Find where the given text appears and provide that cell's center as [x, y] coordinate. 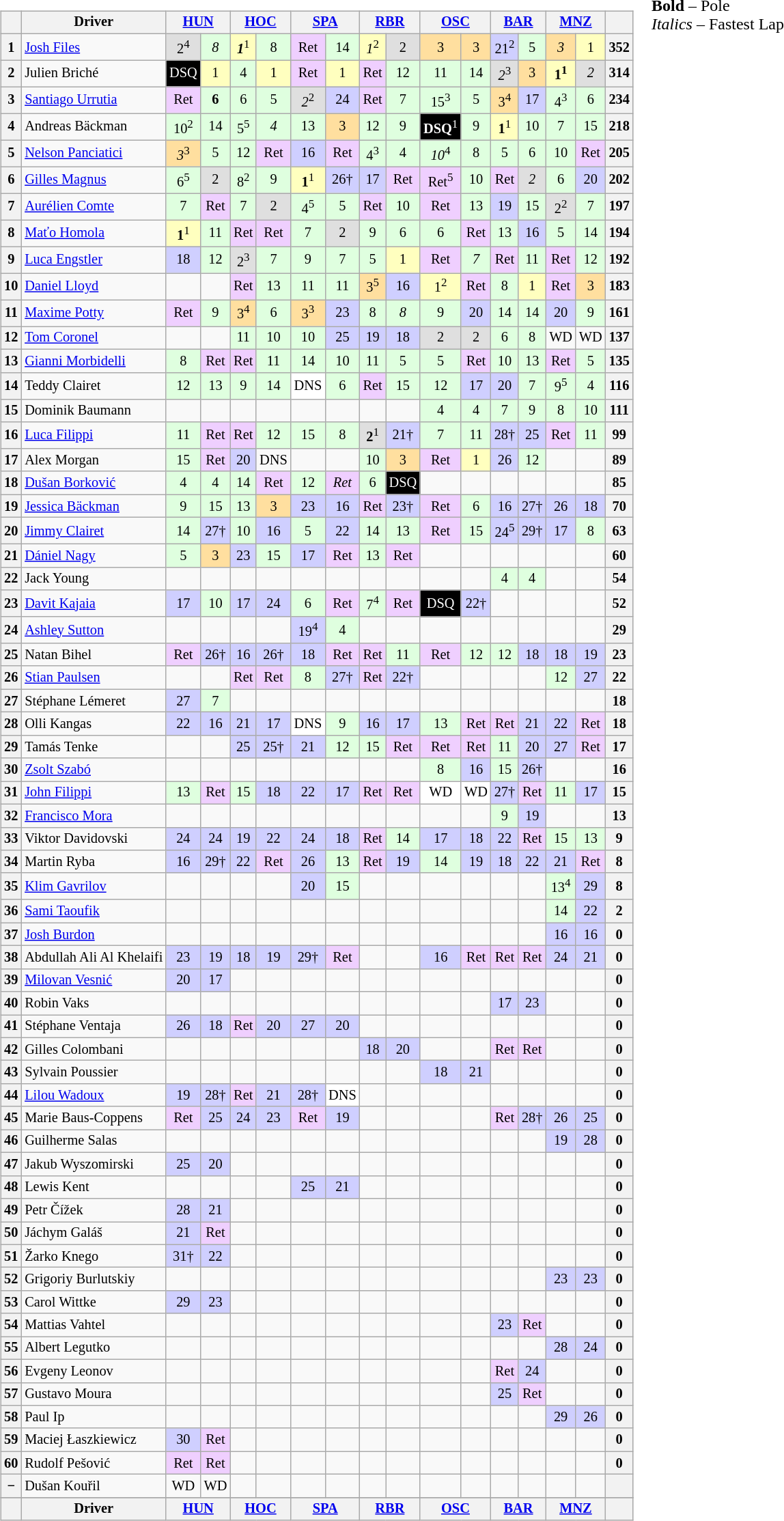
Andreas Bäckman [94, 127]
Tamás Tenke [94, 746]
Jessica Bäckman [94, 506]
21† [403, 436]
25† [273, 746]
Dominik Baumann [94, 410]
Rudolf Pešović [94, 1463]
Maxime Potty [94, 313]
104 [440, 153]
Olli Kangas [94, 724]
Grigoriy Burlutskiy [94, 1279]
137 [619, 338]
41 [11, 1027]
234 [619, 100]
Stian Paulsen [94, 678]
31 [11, 793]
31† [183, 1256]
Jakub Wyszomirski [94, 1164]
57 [11, 1394]
48 [11, 1187]
Dániel Nagy [94, 556]
218 [619, 127]
Stéphane Ventaja [94, 1027]
Lewis Kent [94, 1187]
Alex Morgan [94, 460]
Teddy Clairet [94, 385]
Milovan Vesnić [94, 980]
Francisco Mora [94, 815]
Paul Ip [94, 1417]
42 [11, 1049]
212 [505, 46]
Mattias Vahtel [94, 1325]
74 [373, 604]
Julien Briché [94, 74]
Viktor Davidovski [94, 839]
44 [11, 1096]
Gustavo Moura [94, 1394]
Zsolt Szabó [94, 770]
− [11, 1486]
Martin Ryba [94, 862]
205 [619, 153]
DSQ1 [440, 127]
89 [619, 460]
Daniel Lloyd [94, 287]
38 [11, 958]
Jáchym Galáš [94, 1233]
Petr Čížek [94, 1210]
Gilles Magnus [94, 180]
Maťo Homola [94, 234]
Albert Legutko [94, 1348]
59 [11, 1440]
245 [505, 531]
Robin Vaks [94, 1003]
134 [561, 887]
Abdullah Ali Al Khelaifi [94, 958]
36 [11, 911]
49 [11, 1210]
161 [619, 313]
37 [11, 934]
Klim Gavrilov [94, 887]
53 [11, 1302]
Josh Files [94, 46]
202 [619, 180]
82 [243, 180]
Davit Kajaia [94, 604]
Evgeny Leonov [94, 1371]
John Filippi [94, 793]
46 [11, 1141]
111 [619, 410]
Sami Taoufik [94, 911]
85 [619, 483]
352 [619, 46]
Carol Wittke [94, 1302]
63 [619, 531]
Dušan Borković [94, 483]
153 [440, 100]
70 [619, 506]
95 [561, 385]
Maciej Łaszkiewicz [94, 1440]
56 [11, 1371]
Žarko Knego [94, 1256]
Gilles Colombani [94, 1049]
40 [11, 1003]
Nelson Panciatici [94, 153]
Luca Engstler [94, 260]
65 [183, 180]
23† [403, 506]
314 [619, 74]
99 [619, 436]
Guilherme Salas [94, 1141]
Ashley Sutton [94, 630]
Tom Coronel [94, 338]
Josh Burdon [94, 934]
Gianni Morbidelli [94, 361]
47 [11, 1164]
39 [11, 980]
32 [11, 815]
50 [11, 1233]
Ret5 [440, 180]
Aurélien Comte [94, 206]
Marie Baus-Coppens [94, 1118]
51 [11, 1256]
197 [619, 206]
Stéphane Lémeret [94, 701]
183 [619, 287]
Jimmy Clairet [94, 531]
135 [619, 361]
Dušan Kouřil [94, 1486]
Lilou Wadoux [94, 1096]
Sylvain Poussier [94, 1072]
192 [619, 260]
116 [619, 385]
Jack Young [94, 578]
Natan Bihel [94, 655]
102 [183, 127]
58 [11, 1417]
Santiago Urrutia [94, 100]
Luca Filippi [94, 436]
